Return (x, y) of the center of cell containing provided text 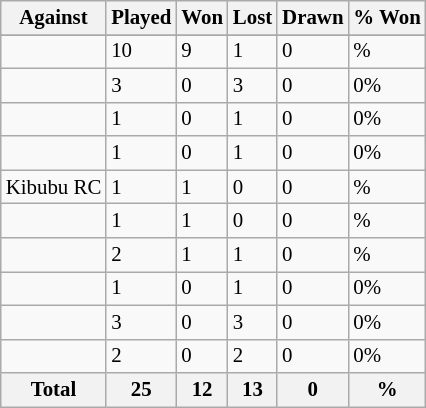
10 (141, 51)
12 (202, 390)
Played (141, 18)
Lost (252, 18)
Total (54, 390)
Won (202, 18)
Against (54, 18)
13 (252, 390)
9 (202, 51)
Drawn (312, 18)
25 (141, 390)
% Won (386, 18)
Kibubu RC (54, 187)
